From the cell containing the given text, extract its center point as (x, y) coordinate. 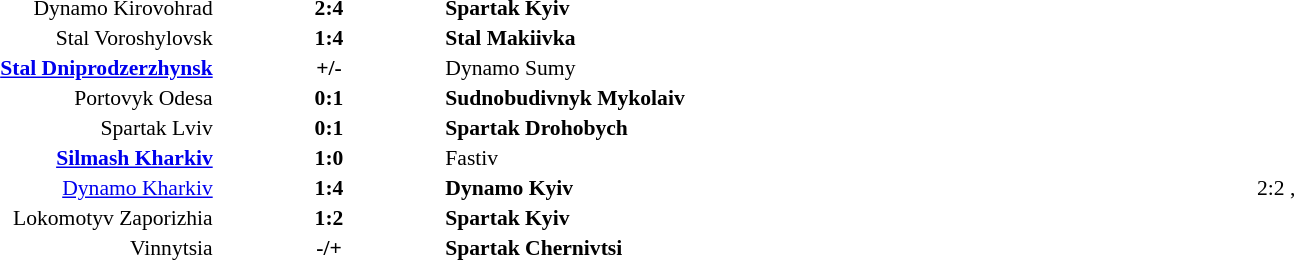
Stal Makiivka (633, 38)
+/- (330, 68)
Spartak Drohobych (633, 128)
Dynamo Sumy (633, 68)
Dynamo Kyiv (633, 188)
Spartak Kyiv (633, 218)
1:2 (330, 218)
Fastiv (633, 158)
Sudnobudivnyk Mykolaiv (633, 98)
1:0 (330, 158)
